Determine the (x, y) coordinate at the center of the cell enclosing the given text.  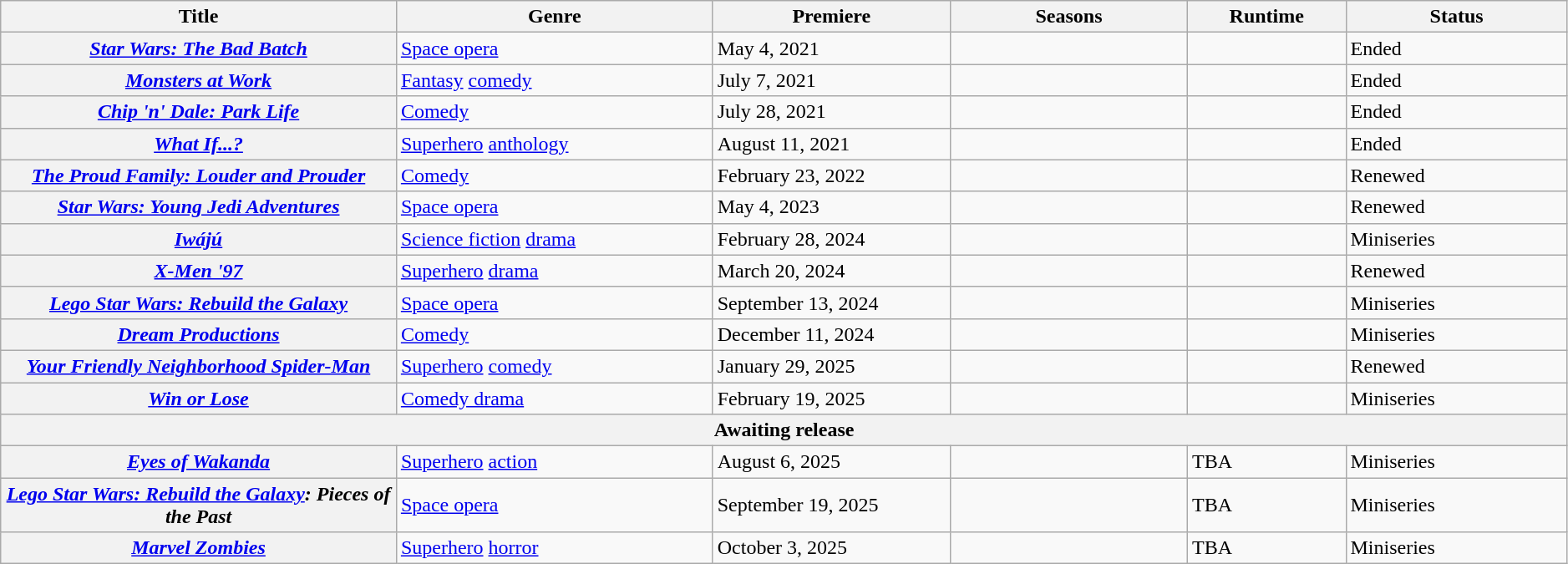
Iwájú (199, 239)
Superhero anthology (555, 144)
Superhero action (555, 462)
Comedy drama (555, 399)
Marvel Zombies (199, 548)
Fantasy comedy (555, 80)
Eyes of Wakanda (199, 462)
February 19, 2025 (831, 399)
Title (199, 17)
September 13, 2024 (831, 302)
X-Men '97 (199, 271)
Dream Productions (199, 334)
Lego Star Wars: Rebuild the Galaxy: Pieces of the Past (199, 505)
Awaiting release (784, 430)
What If...? (199, 144)
March 20, 2024 (831, 271)
Premiere (831, 17)
August 6, 2025 (831, 462)
Win or Lose (199, 399)
Seasons (1068, 17)
Star Wars: Young Jedi Adventures (199, 207)
Your Friendly Neighborhood Spider-Man (199, 366)
January 29, 2025 (831, 366)
Superhero drama (555, 271)
The Proud Family: Louder and Prouder (199, 175)
February 23, 2022 (831, 175)
Genre (555, 17)
February 28, 2024 (831, 239)
July 28, 2021 (831, 112)
Superhero horror (555, 548)
Chip 'n' Dale: Park Life (199, 112)
October 3, 2025 (831, 548)
December 11, 2024 (831, 334)
July 7, 2021 (831, 80)
Science fiction drama (555, 239)
May 4, 2023 (831, 207)
Star Wars: The Bad Batch (199, 48)
Runtime (1266, 17)
September 19, 2025 (831, 505)
Status (1457, 17)
Lego Star Wars: Rebuild the Galaxy (199, 302)
May 4, 2021 (831, 48)
Monsters at Work (199, 80)
August 11, 2021 (831, 144)
Superhero comedy (555, 366)
